Return (x, y) of the center of cell containing provided text 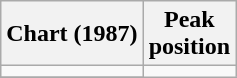
Peakposition (189, 34)
Chart (1987) (72, 34)
